Extract the [x, y] coordinate from the center of the cell holding the provided text.  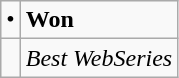
• [10, 20]
Won [98, 20]
Best WebSeries [98, 58]
